Determine the [X, Y] coordinate at the center of the cell enclosing the given text.  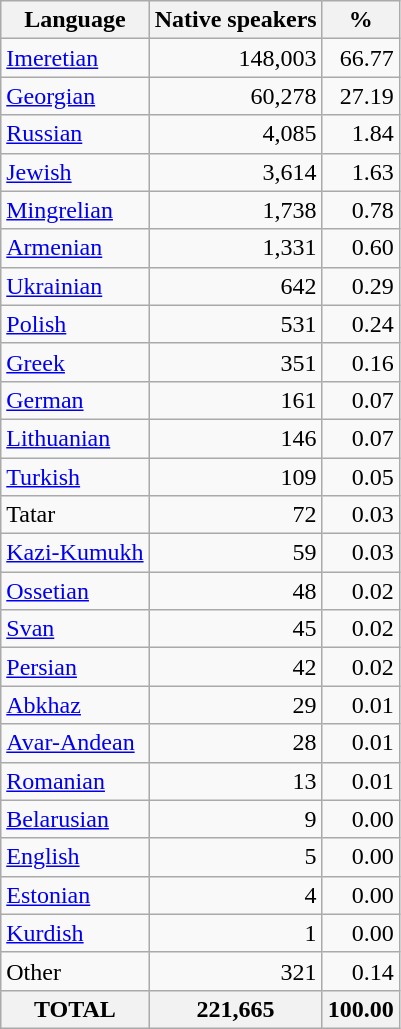
161 [236, 400]
Other [75, 971]
Greek [75, 362]
28 [236, 743]
0.78 [360, 210]
% [360, 20]
27.19 [360, 96]
Imeretian [75, 58]
Kazi-Kumukh [75, 553]
42 [236, 667]
5 [236, 857]
0.16 [360, 362]
Svan [75, 629]
Polish [75, 324]
29 [236, 705]
0.14 [360, 971]
13 [236, 781]
Turkish [75, 477]
Native speakers [236, 20]
Lithuanian [75, 438]
642 [236, 286]
Avar-Andean [75, 743]
Mingrelian [75, 210]
1,331 [236, 248]
66.77 [360, 58]
221,665 [236, 1009]
1.63 [360, 172]
English [75, 857]
351 [236, 362]
4 [236, 895]
Russian [75, 134]
72 [236, 515]
Abkhaz [75, 705]
59 [236, 553]
0.05 [360, 477]
146 [236, 438]
Persian [75, 667]
100.00 [360, 1009]
Belarusian [75, 819]
60,278 [236, 96]
531 [236, 324]
Ossetian [75, 591]
German [75, 400]
148,003 [236, 58]
3,614 [236, 172]
9 [236, 819]
109 [236, 477]
Kurdish [75, 933]
0.24 [360, 324]
1 [236, 933]
Armenian [75, 248]
48 [236, 591]
321 [236, 971]
TOTAL [75, 1009]
Jewish [75, 172]
Georgian [75, 96]
0.60 [360, 248]
0.29 [360, 286]
Estonian [75, 895]
1,738 [236, 210]
Tatar [75, 515]
Language [75, 20]
45 [236, 629]
4,085 [236, 134]
Ukrainian [75, 286]
Romanian [75, 781]
1.84 [360, 134]
